Extract the [X, Y] coordinate from the center of the cell holding the provided text.  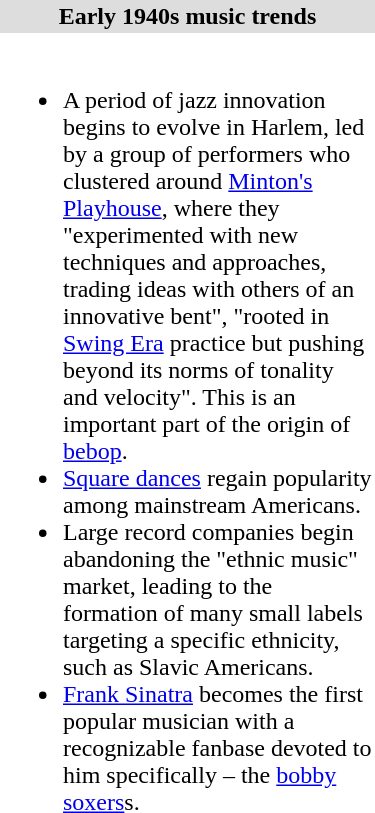
Early 1940s music trends [188, 16]
